Find where the given text appears and provide that cell's center as (x, y) coordinate. 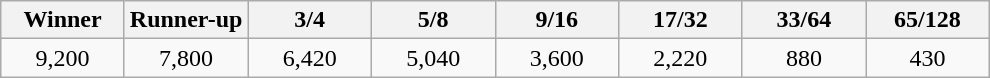
2,220 (681, 58)
9/16 (557, 20)
17/32 (681, 20)
5,040 (433, 58)
3,600 (557, 58)
6,420 (310, 58)
880 (804, 58)
33/64 (804, 20)
65/128 (928, 20)
7,800 (186, 58)
9,200 (63, 58)
430 (928, 58)
Winner (63, 20)
Runner-up (186, 20)
3/4 (310, 20)
5/8 (433, 20)
